From the cell containing the given text, extract its center point as [X, Y] coordinate. 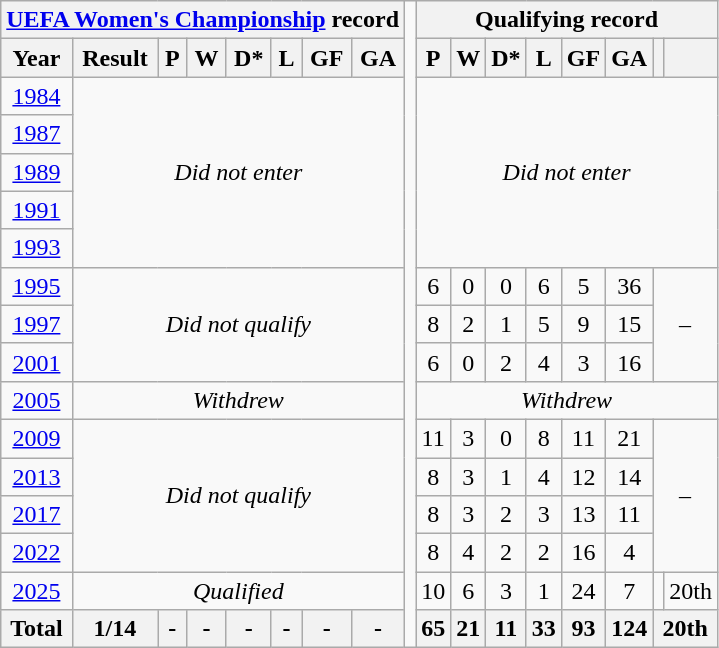
124 [630, 629]
14 [630, 477]
1989 [36, 172]
Year [36, 58]
UEFA Women's Championship record [203, 20]
2009 [36, 438]
33 [544, 629]
Qualified [238, 591]
1991 [36, 210]
24 [583, 591]
9 [583, 324]
Result [115, 58]
36 [630, 286]
2017 [36, 515]
13 [583, 515]
12 [583, 477]
Total [36, 629]
2005 [36, 400]
2025 [36, 591]
7 [630, 591]
93 [583, 629]
1987 [36, 134]
2001 [36, 362]
1993 [36, 248]
1/14 [115, 629]
1984 [36, 96]
1995 [36, 286]
15 [630, 324]
10 [434, 591]
1997 [36, 324]
65 [434, 629]
2022 [36, 553]
Qualifying record [567, 20]
2013 [36, 477]
